Return the [x, y] coordinate for the center point of the cell that contains the specified text.  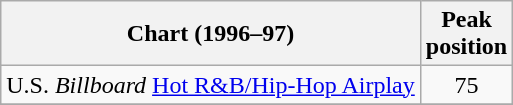
75 [466, 85]
U.S. Billboard Hot R&B/Hip-Hop Airplay [211, 85]
Peakposition [466, 34]
Chart (1996–97) [211, 34]
